Determine the [x, y] coordinate at the center of the cell enclosing the given text.  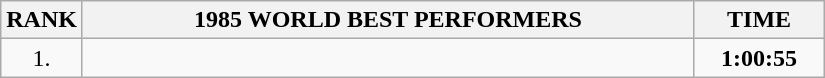
1:00:55 [760, 58]
RANK [42, 20]
1. [42, 58]
TIME [760, 20]
1985 WORLD BEST PERFORMERS [388, 20]
